For the text-containing cell, return its midpoint in (x, y) coordinate format. 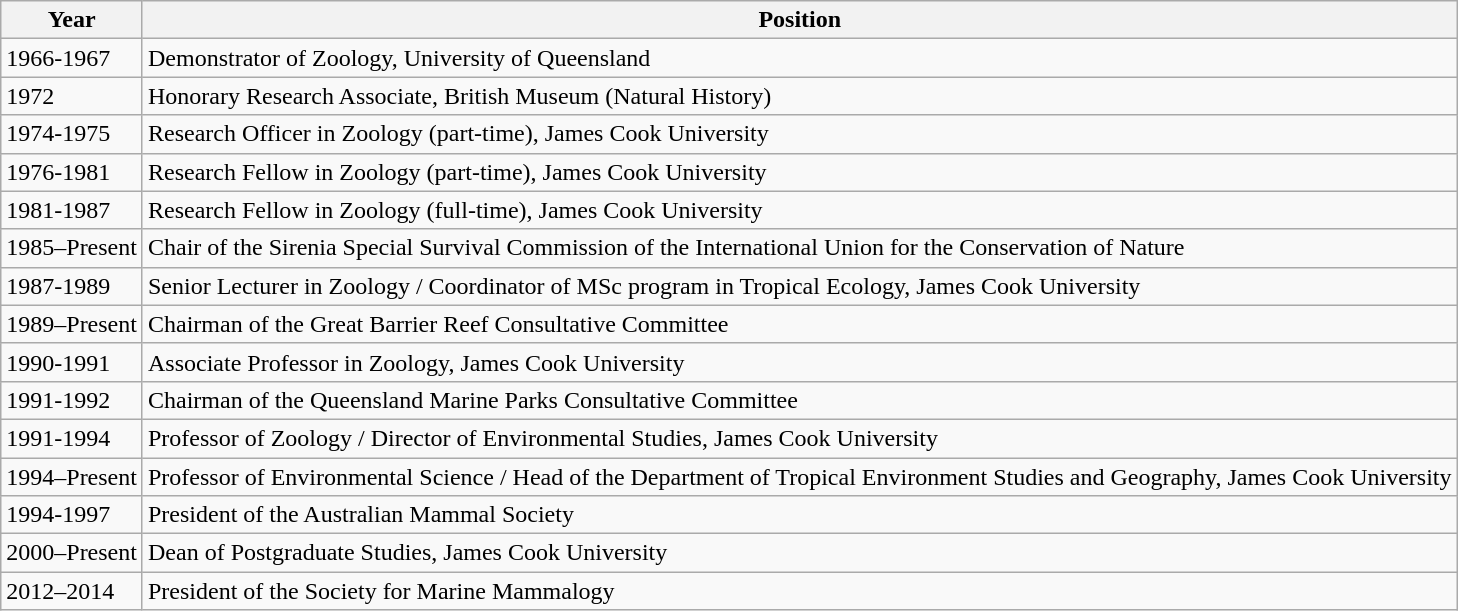
Position (800, 20)
1976-1981 (72, 172)
Professor of Zoology / Director of Environmental Studies, James Cook University (800, 438)
1991-1994 (72, 438)
Year (72, 20)
Chairman of the Great Barrier Reef Consultative Committee (800, 324)
Chairman of the Queensland Marine Parks Consultative Committee (800, 400)
1974-1975 (72, 134)
Dean of Postgraduate Studies, James Cook University (800, 553)
1994–Present (72, 477)
Research Fellow in Zoology (full-time), James Cook University (800, 210)
1966-1967 (72, 58)
Chair of the Sirenia Special Survival Commission of the International Union for the Conservation of Nature (800, 248)
Research Fellow in Zoology (part-time), James Cook University (800, 172)
1981-1987 (72, 210)
1991-1992 (72, 400)
1994-1997 (72, 515)
1989–Present (72, 324)
Honorary Research Associate, British Museum (Natural History) (800, 96)
2012–2014 (72, 591)
1990-1991 (72, 362)
1972 (72, 96)
2000–Present (72, 553)
Research Officer in Zoology (part-time), James Cook University (800, 134)
1985–Present (72, 248)
Demonstrator of Zoology, University of Queensland (800, 58)
Associate Professor in Zoology, James Cook University (800, 362)
President of the Australian Mammal Society (800, 515)
Professor of Environmental Science / Head of the Department of Tropical Environment Studies and Geography, James Cook University (800, 477)
1987-1989 (72, 286)
President of the Society for Marine Mammalogy (800, 591)
Senior Lecturer in Zoology / Coordinator of MSc program in Tropical Ecology, James Cook University (800, 286)
